Provide the (x, y) coordinate of the cell's center where the given text is located.  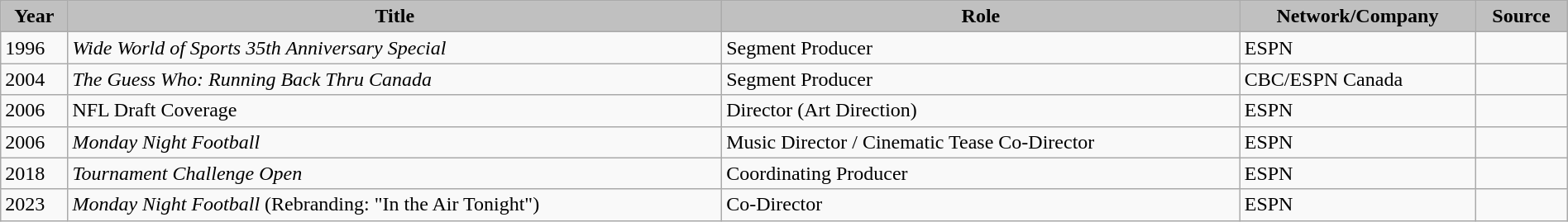
CBC/ESPN Canada (1357, 79)
2004 (35, 79)
Year (35, 17)
Music Director / Cinematic Tease Co-Director (981, 142)
Role (981, 17)
Monday Night Football (395, 142)
2018 (35, 173)
Director (Art Direction) (981, 111)
Title (395, 17)
Network/Company (1357, 17)
NFL Draft Coverage (395, 111)
Monday Night Football (Rebranding: "In the Air Tonight") (395, 205)
1996 (35, 48)
Wide World of Sports 35th Anniversary Special (395, 48)
2023 (35, 205)
Coordinating Producer (981, 173)
Tournament Challenge Open (395, 173)
The Guess Who: Running Back Thru Canada (395, 79)
Source (1522, 17)
Co-Director (981, 205)
